Return the (x, y) coordinate for the center point of the cell that contains the specified text.  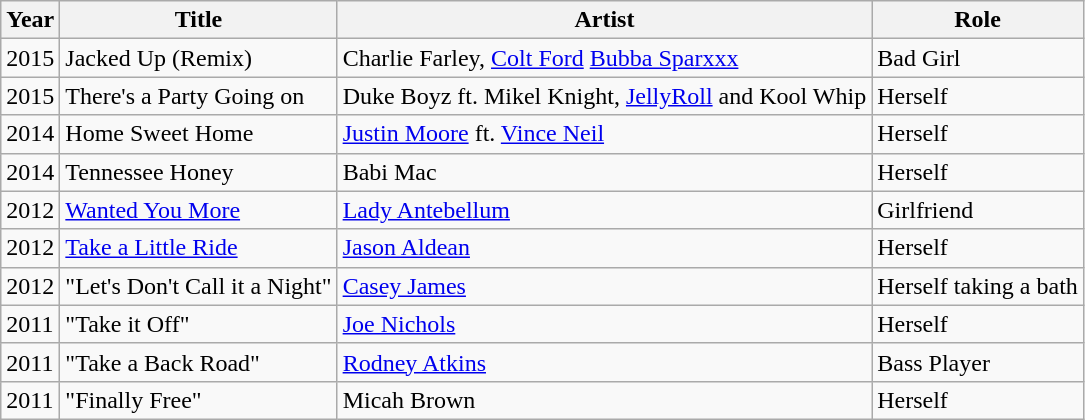
Wanted You More (198, 210)
Bass Player (978, 362)
Casey James (604, 286)
Rodney Atkins (604, 362)
Tennessee Honey (198, 172)
Micah Brown (604, 400)
Home Sweet Home (198, 134)
Charlie Farley, Colt Ford Bubba Sparxxx (604, 58)
Lady Antebellum (604, 210)
"Take it Off" (198, 324)
Joe Nichols (604, 324)
Girlfriend (978, 210)
"Let's Don't Call it a Night" (198, 286)
Jason Aldean (604, 248)
Duke Boyz ft. Mikel Knight, JellyRoll and Kool Whip (604, 96)
Jacked Up (Remix) (198, 58)
Year (30, 20)
Babi Mac (604, 172)
Role (978, 20)
Artist (604, 20)
Herself taking a bath (978, 286)
Justin Moore ft. Vince Neil (604, 134)
Take a Little Ride (198, 248)
Title (198, 20)
"Take a Back Road" (198, 362)
"Finally Free" (198, 400)
Bad Girl (978, 58)
There's a Party Going on (198, 96)
